Return the [X, Y] coordinate for the center point of the cell that contains the specified text.  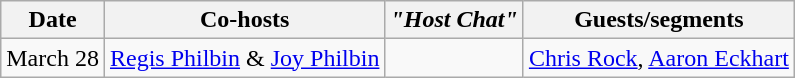
Guests/segments [658, 20]
Date [53, 20]
Co-hosts [244, 20]
March 28 [53, 58]
Chris Rock, Aaron Eckhart [658, 58]
"Host Chat" [454, 20]
Regis Philbin & Joy Philbin [244, 58]
